Identify which cell holds the provided text, then report its (X, Y) central coordinate. 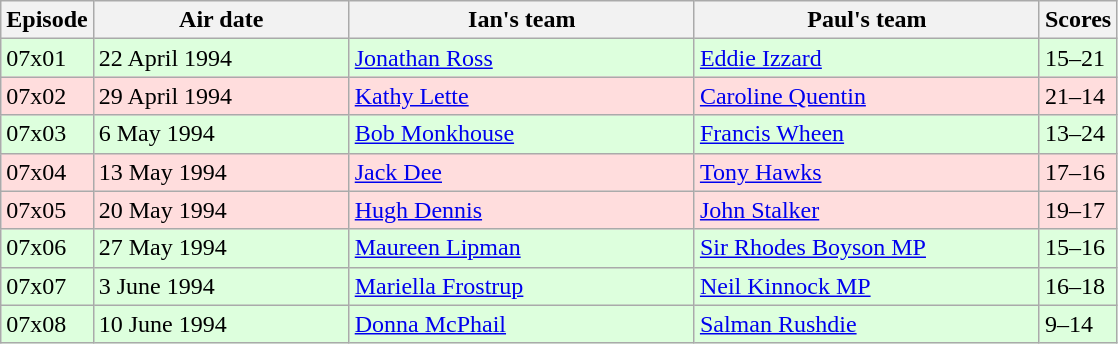
Mariella Frostrup (522, 286)
Caroline Quentin (866, 96)
Air date (221, 20)
07x02 (47, 96)
16–18 (1078, 286)
Neil Kinnock MP (866, 286)
Francis Wheen (866, 134)
Jack Dee (522, 172)
Kathy Lette (522, 96)
John Stalker (866, 210)
Donna McPhail (522, 324)
Paul's team (866, 20)
07x04 (47, 172)
07x03 (47, 134)
21–14 (1078, 96)
Sir Rhodes Boyson MP (866, 248)
3 June 1994 (221, 286)
07x06 (47, 248)
Bob Monkhouse (522, 134)
10 June 1994 (221, 324)
Jonathan Ross (522, 58)
07x07 (47, 286)
15–16 (1078, 248)
07x08 (47, 324)
9–14 (1078, 324)
19–17 (1078, 210)
Tony Hawks (866, 172)
Maureen Lipman (522, 248)
07x05 (47, 210)
07x01 (47, 58)
Ian's team (522, 20)
Hugh Dennis (522, 210)
22 April 1994 (221, 58)
Salman Rushdie (866, 324)
Scores (1078, 20)
20 May 1994 (221, 210)
13–24 (1078, 134)
15–21 (1078, 58)
Episode (47, 20)
27 May 1994 (221, 248)
Eddie Izzard (866, 58)
17–16 (1078, 172)
13 May 1994 (221, 172)
29 April 1994 (221, 96)
6 May 1994 (221, 134)
